Identify which cell holds the provided text, then report its [x, y] central coordinate. 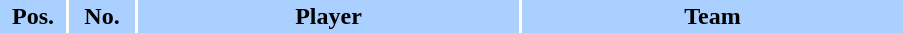
Pos. [33, 16]
Player [328, 16]
No. [102, 16]
Team [712, 16]
